Return the (x, y) coordinate for the center point of the cell that contains the specified text.  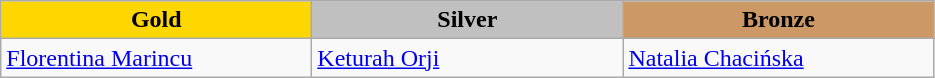
Natalia Chacińska (778, 58)
Gold (156, 20)
Keturah Orji (468, 58)
Bronze (778, 20)
Florentina Marincu (156, 58)
Silver (468, 20)
